Scan for the cell matching the given text and deliver its (x, y) coordinate at center. 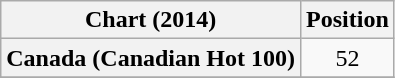
52 (348, 58)
Chart (2014) (151, 20)
Canada (Canadian Hot 100) (151, 58)
Position (348, 20)
